Detect which cell encompasses the target text, then output its (x, y) center coordinate. 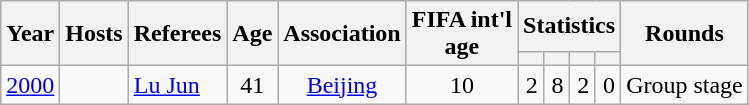
0 (608, 85)
Rounds (685, 34)
41 (252, 85)
Hosts (94, 34)
Year (30, 34)
Age (252, 34)
Referees (178, 34)
Statistics (570, 26)
Beijing (342, 85)
2000 (30, 85)
Association (342, 34)
Group stage (685, 85)
FIFA int'lage (462, 34)
10 (462, 85)
8 (556, 85)
Lu Jun (178, 85)
